Pinpoint the cell where the given text exists, returning its [X, Y] midpoint coordinate. 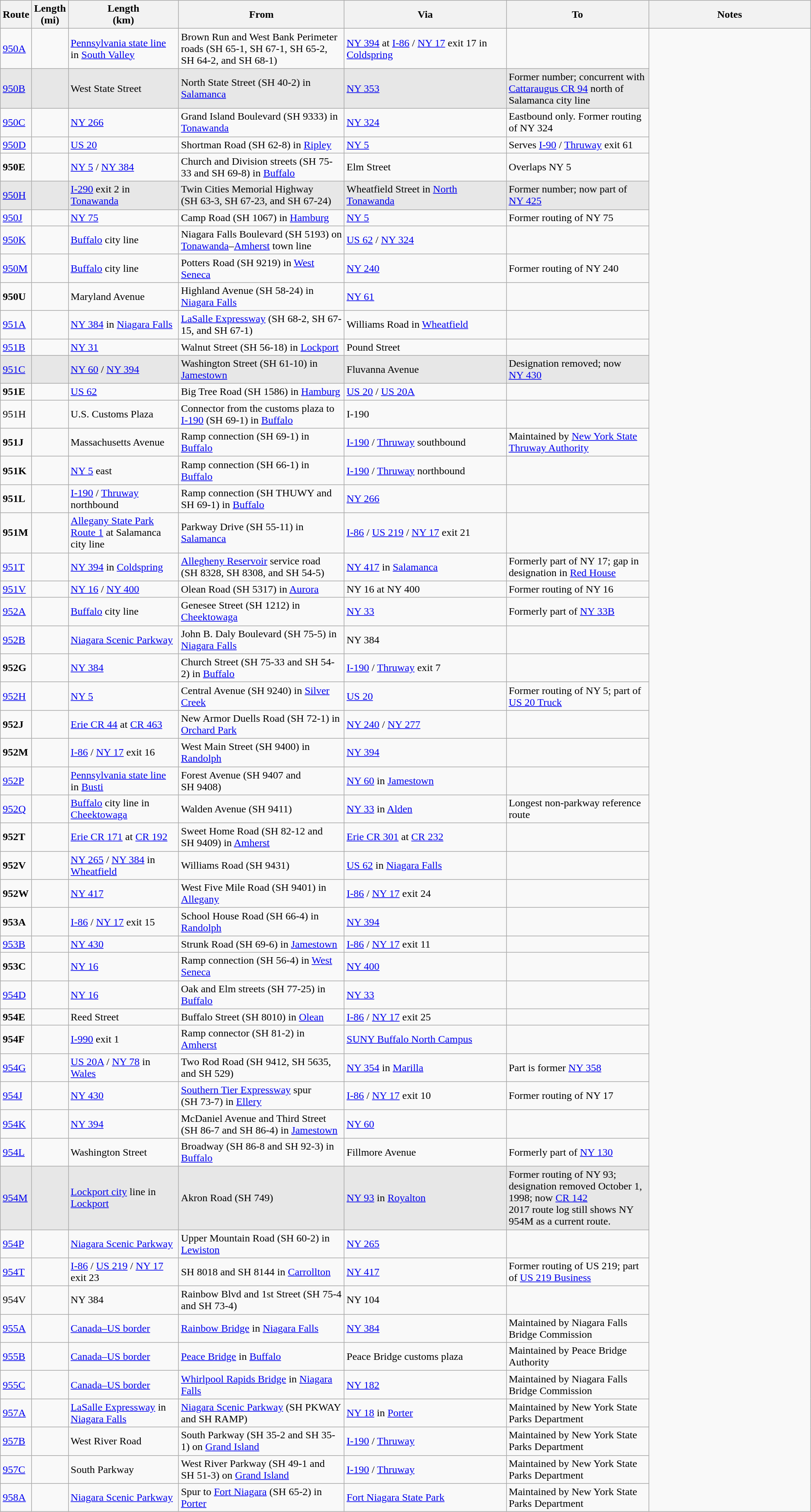
I-86 / NY 17 exit 24 [425, 894]
NY 31 [124, 347]
Part is former NY 358 [578, 1067]
I-290 exit 2 in Tonawanda [124, 195]
I-86 / NY 17 exit 10 [425, 1096]
Fluvanna Avenue [425, 369]
NY 33 in Alden [425, 809]
952W [16, 894]
NY 75 [124, 218]
953A [16, 922]
950C [16, 122]
954K [16, 1124]
Forest Avenue (SH 9407 and SH 9408) [261, 780]
951E [16, 392]
Maintained by Peace Bridge Authority [578, 1357]
Former number; now part of NY 425 [578, 195]
Buffalo city line in Cheektowaga [124, 809]
Allegheny Reservoir service road (SH 8328, SH 8308, and SH 54-5) [261, 567]
South Parkway (SH 35-2 and SH 35-1) on Grand Island [261, 1441]
West Main Street (SH 9400) in Randolph [261, 753]
953C [16, 967]
Grand Island Boulevard (SH 9333) in Tonawanda [261, 122]
McDaniel Avenue and Third Street (SH 86-7 and SH 86-4) in Jamestown [261, 1124]
Williams Road (SH 9431) [261, 865]
NY 265 [425, 1243]
I-86 / US 219 / NY 17 exit 23 [124, 1272]
Brown Run and West Bank Perimeter roads (SH 65-1, SH 67-1, SH 65-2, SH 64-2, and SH 68-1) [261, 49]
955B [16, 1357]
Sweet Home Road (SH 82-12 and SH 9409) in Amherst [261, 837]
Reed Street [124, 1017]
Shortman Road (SH 62-8) in Ripley [261, 145]
954P [16, 1243]
LaSalle Expressway (SH 68-2, SH 67-15, and SH 67-1) [261, 324]
952T [16, 837]
Walden Avenue (SH 9411) [261, 809]
NY 324 [425, 122]
Erie CR 301 at CR 232 [425, 837]
Former routing of NY 17 [578, 1096]
US 62 in Niagara Falls [425, 865]
Former routing of NY 75 [578, 218]
I-86 / NY 17 exit 15 [124, 922]
Former routing of NY 93; designation removed October 1, 1998; now CR 1422017 route log still shows NY 954M as a current route. [578, 1198]
Washington Street (SH 61-10) in Jamestown [261, 369]
950B [16, 88]
Connector from the customs plaza to I-190 (SH 69-1) in Buffalo [261, 414]
Former routing of NY 240 [578, 268]
Elm Street [425, 167]
Walnut Street (SH 56-18) in Lockport [261, 347]
952A [16, 611]
Church and Division streets (SH 75-33 and SH 69-8) in Buffalo [261, 167]
I-190 [425, 414]
NY 93 in Royalton [425, 1198]
952G [16, 668]
954E [16, 1017]
Upper Mountain Road (SH 60-2) in Lewiston [261, 1243]
Pennsylvania state line in Busti [124, 780]
SH 8018 and SH 8144 in Carrollton [261, 1272]
Longest non-parkway reference route [578, 809]
NY 384 in Niagara Falls [124, 324]
952H [16, 696]
Broadway (SH 86-8 and SH 92-3) in Buffalo [261, 1152]
NY 240 / NY 277 [425, 724]
U.S. Customs Plaza [124, 414]
NY 240 [425, 268]
Williams Road in Wheatfield [425, 324]
952M [16, 753]
NY 5 east [124, 471]
North State Street (SH 40-2) in Salamanca [261, 88]
Peace Bridge in Buffalo [261, 1357]
Designation removed; now NY 430 [578, 369]
NY 16 at NY 400 [425, 589]
Maintained by New York State Thruway Authority [578, 442]
West Five Mile Road (SH 9401) in Allegany [261, 894]
US 62 [124, 392]
US 62 / NY 324 [425, 240]
US 20A / NY 78 in Wales [124, 1067]
952P [16, 780]
Central Avenue (SH 9240) in Silver Creek [261, 696]
Washington Street [124, 1152]
951M [16, 533]
Pound Street [425, 347]
950J [16, 218]
Rainbow Bridge in Niagara Falls [261, 1328]
Church Street (SH 75-33 and SH 54-2) in Buffalo [261, 668]
Allegany State Park Route 1 at Salamanca city line [124, 533]
952J [16, 724]
Highland Avenue (SH 58-24) in Niagara Falls [261, 297]
Massachusetts Avenue [124, 442]
NY 265 / NY 384 in Wheatfield [124, 865]
To [578, 15]
LaSalle Expressway in Niagara Falls [124, 1413]
951T [16, 567]
Strunk Road (SH 69-6) in Jamestown [261, 944]
951V [16, 589]
Twin Cities Memorial Highway (SH 63-3, SH 67-23, and SH 67-24) [261, 195]
NY 18 in Porter [425, 1413]
Potters Road (SH 9219) in West Seneca [261, 268]
951C [16, 369]
Niagara Falls Boulevard (SH 5193) on Tonawanda–Amherst town line [261, 240]
Ramp connection (SH THUWY and SH 69-1) in Buffalo [261, 499]
I-86 / NY 17 exit 11 [425, 944]
950M [16, 268]
From [261, 15]
954T [16, 1272]
NY 16 / NY 400 [124, 589]
954L [16, 1152]
NY 60 in Jamestown [425, 780]
953B [16, 944]
954V [16, 1300]
School House Road (SH 66-4) in Randolph [261, 922]
955C [16, 1385]
952B [16, 640]
Big Tree Road (SH 1586) in Hamburg [261, 392]
954J [16, 1096]
952V [16, 865]
950E [16, 167]
Niagara Scenic Parkway (SH PKWAY and SH RAMP) [261, 1413]
Notes [730, 15]
958A [16, 1497]
I-990 exit 1 [124, 1039]
Southern Tier Expressway spur (SH 73-7) in Ellery [261, 1096]
Erie CR 171 at CR 192 [124, 837]
I-86 / NY 17 exit 16 [124, 753]
950D [16, 145]
South Parkway [124, 1470]
951H [16, 414]
NY 354 in Marilla [425, 1067]
Fillmore Avenue [425, 1152]
954D [16, 994]
US 20 / US 20A [425, 392]
Camp Road (SH 1067) in Hamburg [261, 218]
957A [16, 1413]
Formerly part of NY 130 [578, 1152]
West River Road [124, 1441]
Oak and Elm streets (SH 77-25) in Buffalo [261, 994]
I-86 / NY 17 exit 25 [425, 1017]
950H [16, 195]
951A [16, 324]
John B. Daly Boulevard (SH 75-5) in Niagara Falls [261, 640]
Former routing of NY 16 [578, 589]
Formerly part of NY 33B [578, 611]
NY 61 [425, 297]
Overlaps NY 5 [578, 167]
Lockport city line in Lockport [124, 1198]
955A [16, 1328]
950U [16, 297]
950A [16, 49]
954M [16, 1198]
NY 182 [425, 1385]
Serves I-90 / Thruway exit 61 [578, 145]
I-86 / US 219 / NY 17 exit 21 [425, 533]
I-190 / Thruway southbound [425, 442]
NY 104 [425, 1300]
Buffalo Street (SH 8010) in Olean [261, 1017]
NY 353 [425, 88]
Formerly part of NY 17; gap in designation in Red House [578, 567]
951L [16, 499]
Fort Niagara State Park [425, 1497]
NY 394 in Coldspring [124, 567]
Erie CR 44 at CR 463 [124, 724]
950K [16, 240]
Eastbound only. Former routing of NY 324 [578, 122]
Rainbow Blvd and 1st Street (SH 75-4 and SH 73-4) [261, 1300]
Maryland Avenue [124, 297]
957B [16, 1441]
Ramp connection (SH 66-1) in Buffalo [261, 471]
Two Rod Road (SH 9412, SH 5635, and SH 529) [261, 1067]
Parkway Drive (SH 55-11) in Salamanca [261, 533]
NY 60 / NY 394 [124, 369]
Ramp connection (SH 56-4) in West Seneca [261, 967]
954G [16, 1067]
Olean Road (SH 5317) in Aurora [261, 589]
Former routing of NY 5; part of US 20 Truck [578, 696]
West State Street [124, 88]
Wheatfield Street in North Tonawanda [425, 195]
Former routing of US 219; part of US 219 Business [578, 1272]
954F [16, 1039]
Length(mi) [50, 15]
Ramp connector (SH 81-2) in Amherst [261, 1039]
I-190 / Thruway exit 7 [425, 668]
NY 417 in Salamanca [425, 567]
Spur to Fort Niagara (SH 65-2) in Porter [261, 1497]
NY 394 at I-86 / NY 17 exit 17 in Coldspring [425, 49]
NY 5 / NY 384 [124, 167]
Ramp connection (SH 69-1) in Buffalo [261, 442]
Route [16, 15]
951J [16, 442]
Peace Bridge customs plaza [425, 1357]
Genesee Street (SH 1212) in Cheektowaga [261, 611]
Pennsylvania state line in South Valley [124, 49]
NY 60 [425, 1124]
SUNY Buffalo North Campus [425, 1039]
Via [425, 15]
Length(km) [124, 15]
West River Parkway (SH 49-1 and SH 51-3) on Grand Island [261, 1470]
957C [16, 1470]
Former number; concurrent with Cattaraugus CR 94 north of Salamanca city line [578, 88]
951B [16, 347]
952Q [16, 809]
NY 400 [425, 967]
Whirlpool Rapids Bridge in Niagara Falls [261, 1385]
New Armor Duells Road (SH 72-1) in Orchard Park [261, 724]
951K [16, 471]
Akron Road (SH 749) [261, 1198]
